Locate the cell with the specified text and output its (x, y) center coordinate. 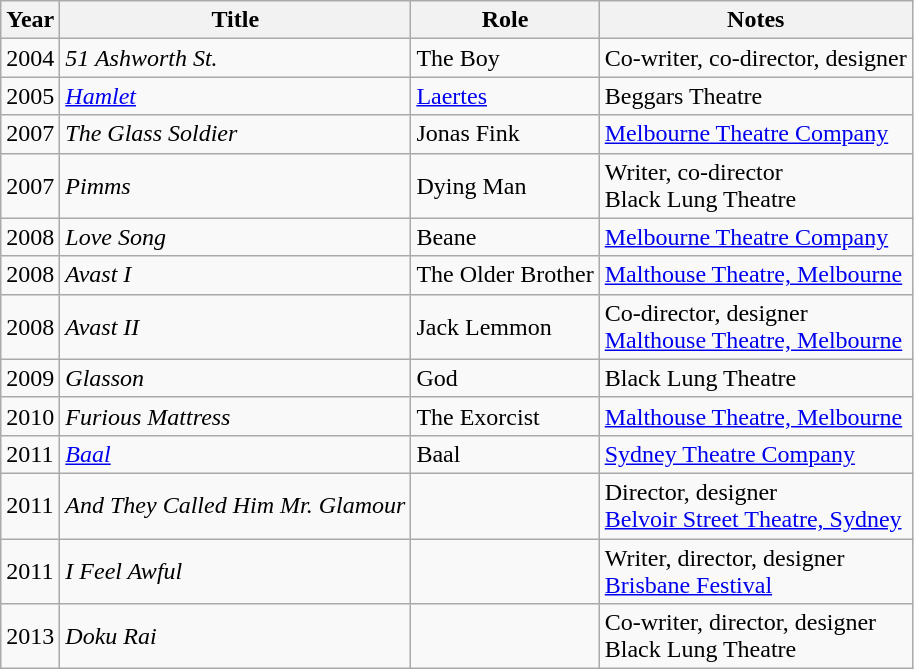
Sydney Theatre Company (756, 454)
Co-writer, director, designerBlack Lung Theatre (756, 636)
Co-writer, co-director, designer (756, 58)
Pimms (236, 186)
Avast II (236, 326)
Jonas Fink (505, 134)
Furious Mattress (236, 416)
Laertes (505, 96)
Black Lung Theatre (756, 378)
The Older Brother (505, 275)
I Feel Awful (236, 570)
Writer, co-directorBlack Lung Theatre (756, 186)
2004 (30, 58)
Love Song (236, 237)
Hamlet (236, 96)
Director, designerBelvoir Street Theatre, Sydney (756, 506)
Role (505, 20)
Beggars Theatre (756, 96)
Beane (505, 237)
The Exorcist (505, 416)
2009 (30, 378)
And They Called Him Mr. Glamour (236, 506)
Title (236, 20)
2013 (30, 636)
The Glass Soldier (236, 134)
Doku Rai (236, 636)
God (505, 378)
Year (30, 20)
Dying Man (505, 186)
2010 (30, 416)
Avast I (236, 275)
The Boy (505, 58)
51 Ashworth St. (236, 58)
Notes (756, 20)
Jack Lemmon (505, 326)
Co-director, designerMalthouse Theatre, Melbourne (756, 326)
Glasson (236, 378)
Writer, director, designerBrisbane Festival (756, 570)
2005 (30, 96)
